Return the [x, y] coordinate for the center point of the cell that contains the specified text.  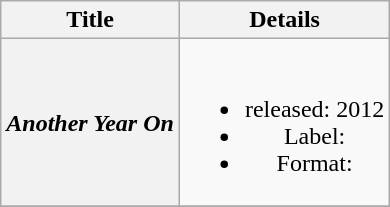
Title [90, 20]
Another Year On [90, 122]
Details [284, 20]
released: 2012Label:Format: [284, 122]
